Scan for the cell matching the given text and deliver its [x, y] coordinate at center. 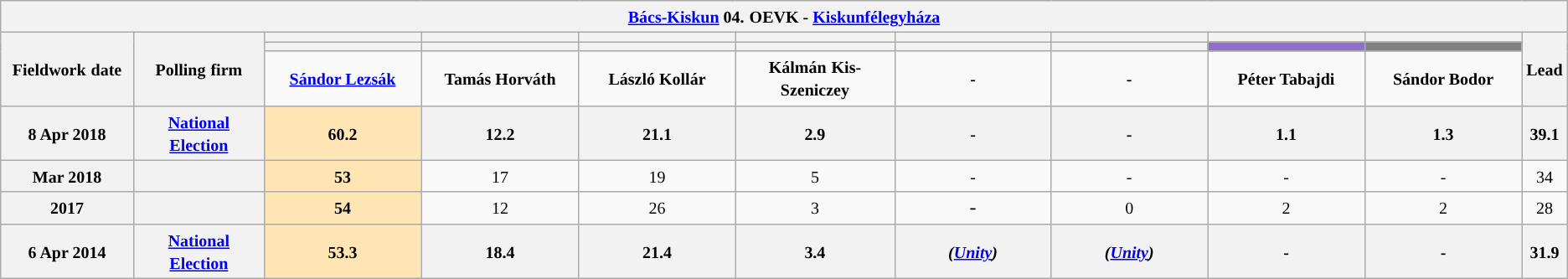
21.1 [657, 132]
Fieldwork date [67, 69]
2017 [67, 208]
Kálmán Kis-Szeniczey [816, 79]
1.3 [1442, 132]
39.1 [1545, 132]
17 [501, 176]
19 [657, 176]
Mar 2018 [67, 176]
2.9 [816, 132]
60.2 [342, 132]
Sándor Lezsák [342, 79]
Tamás Horváth [501, 79]
28 [1545, 208]
0 [1129, 208]
3 [816, 208]
21.4 [657, 251]
3.4 [816, 251]
12.2 [501, 132]
18.4 [501, 251]
5 [816, 176]
12 [501, 208]
Polling firm [199, 69]
Lead [1545, 69]
53.3 [342, 251]
Bács-Kiskun 04. OEVK - Kiskunfélegyháza [784, 17]
1.1 [1287, 132]
Péter Tabajdi [1287, 79]
53 [342, 176]
László Kollár [657, 79]
31.9 [1545, 251]
54 [342, 208]
34 [1545, 176]
Sándor Bodor [1442, 79]
26 [657, 208]
8 Apr 2018 [67, 132]
6 Apr 2014 [67, 251]
